Return [x, y] of the center of cell containing provided text 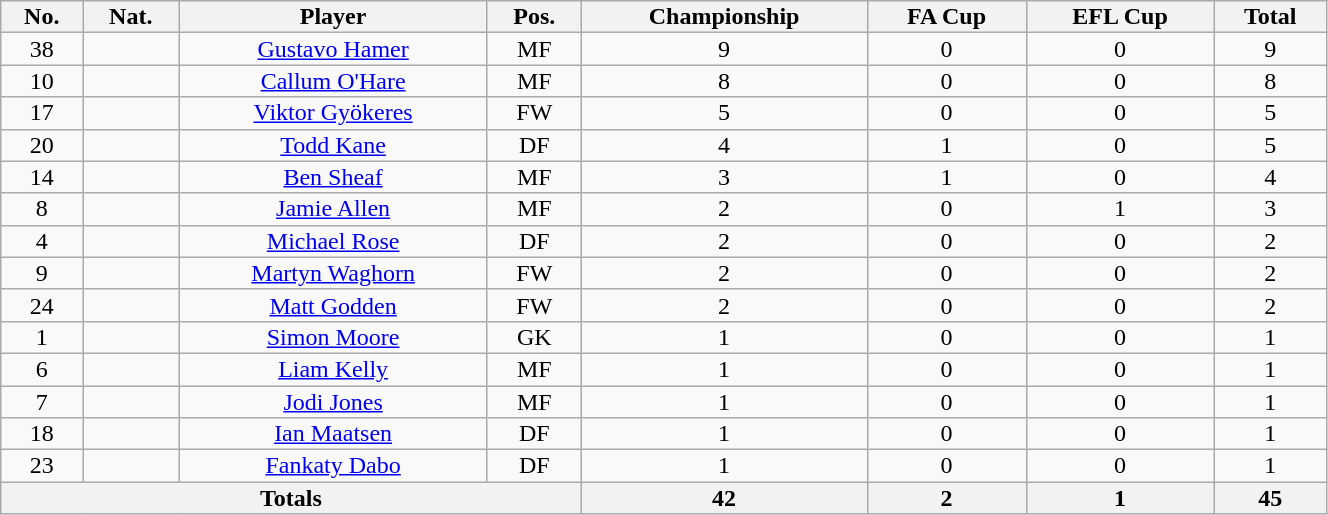
18 [42, 434]
Ben Sheaf [334, 177]
Jamie Allen [334, 209]
Callum O'Hare [334, 81]
10 [42, 81]
Simon Moore [334, 337]
Martyn Waghorn [334, 273]
Nat. [131, 17]
No. [42, 17]
24 [42, 305]
Jodi Jones [334, 402]
Matt Godden [334, 305]
17 [42, 113]
Todd Kane [334, 145]
6 [42, 369]
Ian Maatsen [334, 434]
Pos. [534, 17]
38 [42, 49]
7 [42, 402]
FA Cup [946, 17]
Totals [291, 498]
45 [1270, 498]
EFL Cup [1120, 17]
Viktor Gyökeres [334, 113]
GK [534, 337]
14 [42, 177]
Michael Rose [334, 241]
Liam Kelly [334, 369]
Championship [724, 17]
20 [42, 145]
Fankaty Dabo [334, 466]
Total [1270, 17]
Gustavo Hamer [334, 49]
Player [334, 17]
42 [724, 498]
23 [42, 466]
